Scan for the cell matching the given text and deliver its (X, Y) coordinate at center. 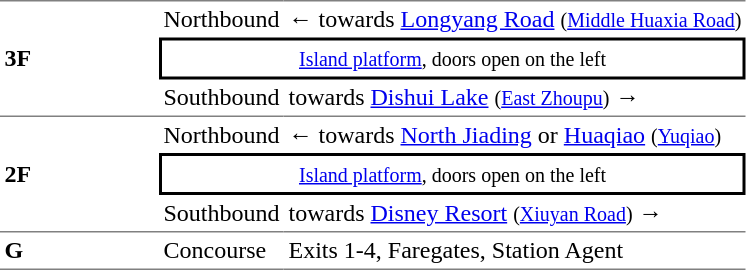
← towards Longyang Road (Middle Huaxia Road) (515, 19)
Exits 1-4, Faregates, Station Agent (515, 251)
Concourse (222, 251)
← towards North Jiading or Huaqiao (Yuqiao) (515, 135)
towards Disney Resort (Xiuyan Road) → (515, 214)
G (80, 251)
towards Dishui Lake (East Zhoupu) → (515, 99)
3F (80, 58)
2F (80, 175)
